From the cell containing the given text, extract its center point as [x, y] coordinate. 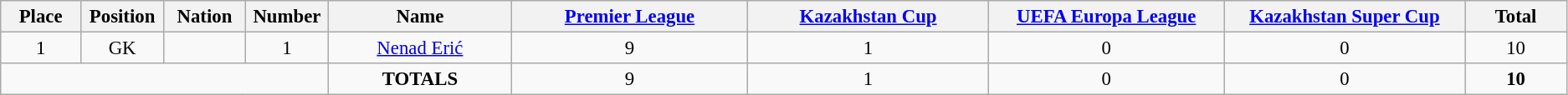
Number [286, 17]
Nation [205, 17]
Name [420, 17]
GK [122, 48]
Total [1516, 17]
Premier League [629, 17]
Nenad Erić [420, 48]
Kazakhstan Super Cup [1344, 17]
UEFA Europa League [1106, 17]
Kazakhstan Cup [869, 17]
TOTALS [420, 79]
Position [122, 17]
Place [41, 17]
